Identify which cell holds the provided text, then report its [x, y] central coordinate. 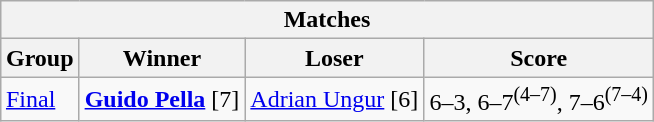
Winner [162, 58]
Score [539, 58]
Group [40, 58]
Matches [326, 20]
Adrian Ungur [6] [334, 100]
Final [40, 100]
Loser [334, 58]
Guido Pella [7] [162, 100]
6–3, 6–7(4–7), 7–6(7–4) [539, 100]
